Capture the cell that displays the provided text and extract its (X, Y) central coordinate. 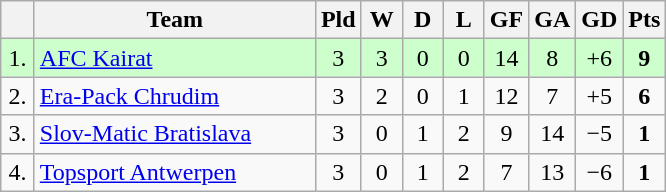
3. (18, 134)
GD (600, 20)
D (422, 20)
L (464, 20)
W (382, 20)
Pld (338, 20)
+5 (600, 96)
Slov-Matic Bratislava (174, 134)
GA (552, 20)
4. (18, 172)
AFC Kairat (174, 58)
Topsport Antwerpen (174, 172)
−5 (600, 134)
2. (18, 96)
13 (552, 172)
6 (644, 96)
+6 (600, 58)
Pts (644, 20)
1. (18, 58)
−6 (600, 172)
12 (506, 96)
Team (174, 20)
8 (552, 58)
Era-Pack Chrudim (174, 96)
GF (506, 20)
